For the text-containing cell, return its midpoint in [X, Y] coordinate format. 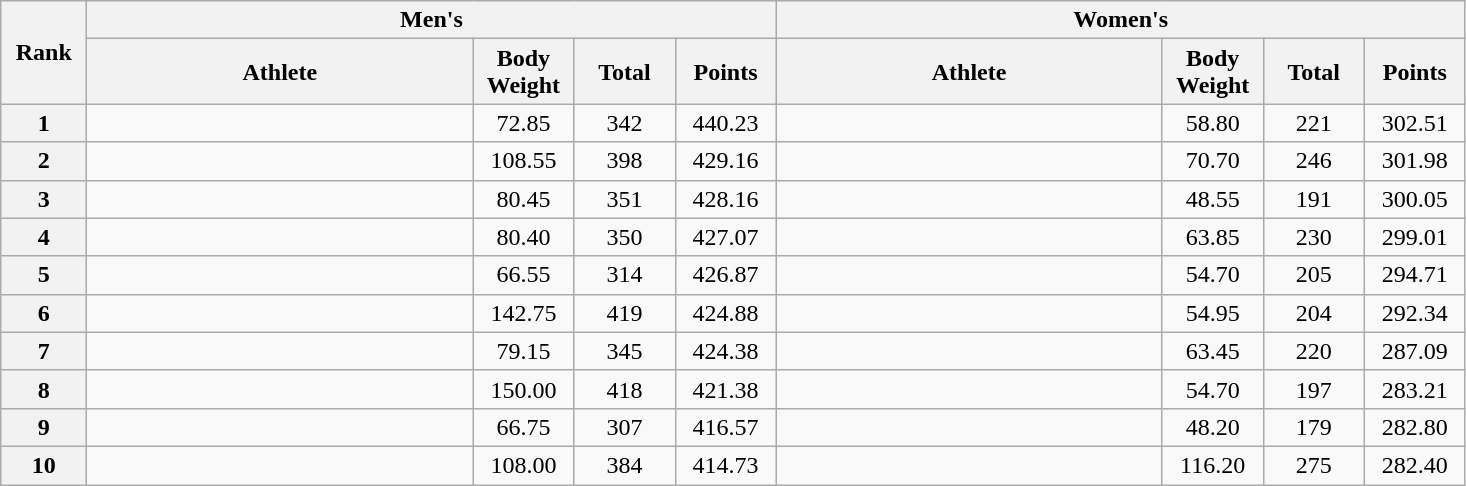
428.16 [726, 199]
70.70 [1212, 161]
416.57 [726, 427]
424.38 [726, 351]
63.85 [1212, 237]
3 [44, 199]
299.01 [1414, 237]
301.98 [1414, 161]
419 [624, 313]
54.95 [1212, 313]
142.75 [524, 313]
205 [1314, 275]
5 [44, 275]
150.00 [524, 389]
58.80 [1212, 123]
398 [624, 161]
72.85 [524, 123]
80.45 [524, 199]
10 [44, 465]
230 [1314, 237]
Men's [432, 20]
4 [44, 237]
108.55 [524, 161]
384 [624, 465]
287.09 [1414, 351]
292.34 [1414, 313]
116.20 [1212, 465]
424.88 [726, 313]
Women's [1120, 20]
418 [624, 389]
220 [1314, 351]
Rank [44, 52]
302.51 [1414, 123]
314 [624, 275]
48.55 [1212, 199]
221 [1314, 123]
342 [624, 123]
440.23 [726, 123]
414.73 [726, 465]
426.87 [726, 275]
108.00 [524, 465]
300.05 [1414, 199]
48.20 [1212, 427]
197 [1314, 389]
191 [1314, 199]
283.21 [1414, 389]
7 [44, 351]
427.07 [726, 237]
345 [624, 351]
282.40 [1414, 465]
9 [44, 427]
307 [624, 427]
275 [1314, 465]
429.16 [726, 161]
351 [624, 199]
421.38 [726, 389]
66.75 [524, 427]
2 [44, 161]
204 [1314, 313]
66.55 [524, 275]
80.40 [524, 237]
6 [44, 313]
79.15 [524, 351]
294.71 [1414, 275]
246 [1314, 161]
179 [1314, 427]
8 [44, 389]
282.80 [1414, 427]
1 [44, 123]
63.45 [1212, 351]
350 [624, 237]
